Detect which cell encompasses the target text, then output its (X, Y) center coordinate. 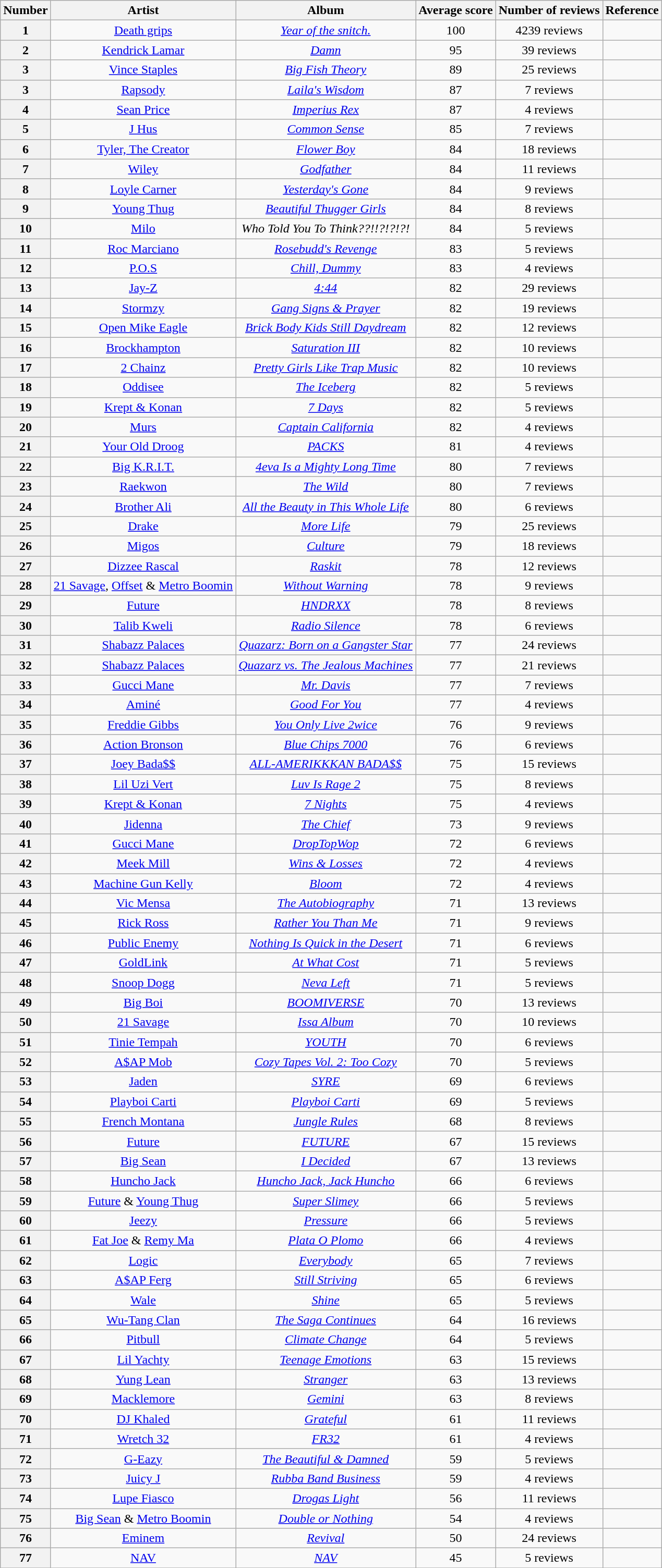
Juicy J (143, 1478)
12 (26, 268)
Jeezy (143, 1221)
I Decided (326, 1161)
Quazarz: Born on a Gangster Star (326, 645)
100 (456, 30)
4 (26, 109)
Imperius Rex (326, 109)
Super Slimey (326, 1200)
42 (26, 863)
Roc Marciano (143, 249)
52 (26, 1062)
Talib Kweli (143, 626)
Open Mike Eagle (143, 328)
20 (26, 427)
The Beautiful & Damned (326, 1459)
Average score (456, 10)
DJ Khaled (143, 1419)
Chill, Dummy (326, 268)
Cozy Tapes Vol. 2: Too Cozy (326, 1062)
A$AP Mob (143, 1062)
5 (26, 129)
Freddie Gibbs (143, 725)
7 Nights (326, 804)
16 reviews (549, 1320)
4eva Is a Mighty Long Time (326, 467)
Bloom (326, 884)
The Chief (326, 824)
39 reviews (549, 50)
21 Savage (143, 1022)
Milo (143, 228)
Jidenna (143, 824)
Vic Mensa (143, 903)
33 (26, 685)
Reference (632, 10)
Loyle Carner (143, 189)
Huncho Jack, Jack Huncho (326, 1181)
You Only Live 2wice (326, 725)
HNDRXX (326, 606)
Good For You (326, 705)
Neva Left (326, 983)
Rick Ross (143, 923)
PACKS (326, 447)
Wretch 32 (143, 1439)
Who Told You To Think??!!?!?!?! (326, 228)
J Hus (143, 129)
57 (26, 1161)
YOUTH (326, 1042)
Tinie Tempah (143, 1042)
Lupe Fiasco (143, 1498)
SYRE (326, 1082)
The Iceberg (326, 387)
30 (26, 626)
Wins & Losses (326, 863)
8 (26, 189)
4239 reviews (549, 30)
Double or Nothing (326, 1518)
GoldLink (143, 963)
14 (26, 308)
2 Chainz (143, 367)
Raskit (326, 566)
Murs (143, 427)
31 (26, 645)
1 (26, 30)
Nothing Is Quick in the Desert (326, 943)
Pretty Girls Like Trap Music (326, 367)
21 Savage, Offset & Metro Boomin (143, 586)
Laila's Wisdom (326, 90)
Your Old Droog (143, 447)
47 (26, 963)
29 reviews (549, 288)
Lil Uzi Vert (143, 784)
At What Cost (326, 963)
Gemini (326, 1399)
7 (26, 169)
Public Enemy (143, 943)
51 (26, 1042)
60 (26, 1221)
34 (26, 705)
Brick Body Kids Still Daydream (326, 328)
Rather You Than Me (326, 923)
43 (26, 884)
Big Boi (143, 1002)
89 (456, 70)
48 (26, 983)
29 (26, 606)
More Life (326, 526)
Wale (143, 1300)
Yung Lean (143, 1379)
Artist (143, 10)
Jay-Z (143, 288)
2 (26, 50)
Lil Yachty (143, 1359)
Brother Ali (143, 506)
Without Warning (326, 586)
Action Bronson (143, 744)
Raekwon (143, 486)
Yesterday's Gone (326, 189)
Jungle Rules (326, 1121)
Future & Young Thug (143, 1200)
Rubba Band Business (326, 1478)
4:44 (326, 288)
Wu-Tang Clan (143, 1320)
Brockhampton (143, 348)
18 (26, 387)
Teenage Emotions (326, 1359)
44 (26, 903)
Rosebudd's Revenge (326, 249)
95 (456, 50)
Macklemore (143, 1399)
Vince Staples (143, 70)
21 reviews (549, 665)
Luv Is Rage 2 (326, 784)
Fat Joe & Remy Ma (143, 1241)
Issa Album (326, 1022)
35 (26, 725)
Big Sean (143, 1161)
46 (26, 943)
Migos (143, 546)
Machine Gun Kelly (143, 884)
Beautiful Thugger Girls (326, 209)
Flower Boy (326, 149)
Stormzy (143, 308)
The Saga Continues (326, 1320)
A$AP Ferg (143, 1280)
53 (26, 1082)
Oddisee (143, 387)
Still Striving (326, 1280)
Album (326, 10)
Tyler, The Creator (143, 149)
Drake (143, 526)
39 (26, 804)
81 (456, 447)
Plata O Plomo (326, 1241)
Meek Mill (143, 863)
Radio Silence (326, 626)
Revival (326, 1538)
Quazarz vs. The Jealous Machines (326, 665)
Eminem (143, 1538)
Jaden (143, 1082)
G-Eazy (143, 1459)
23 (26, 486)
Shine (326, 1300)
All the Beauty in This Whole Life (326, 506)
13 (26, 288)
Year of the snitch. (326, 30)
Huncho Jack (143, 1181)
FR32 (326, 1439)
26 (26, 546)
Grateful (326, 1419)
40 (26, 824)
ALL-AMERIKKKAN BADA$$ (326, 764)
6 (26, 149)
Wiley (143, 169)
Number (26, 10)
Big K.R.I.T. (143, 467)
The Autobiography (326, 903)
Godfather (326, 169)
Everybody (326, 1260)
11 (26, 249)
17 (26, 367)
19 (26, 407)
Number of reviews (549, 10)
41 (26, 843)
P.O.S (143, 268)
24 (26, 506)
37 (26, 764)
32 (26, 665)
Blue Chips 7000 (326, 744)
Death grips (143, 30)
Snoop Dogg (143, 983)
Pitbull (143, 1340)
Drogas Light (326, 1498)
Pressure (326, 1221)
22 (26, 467)
Big Fish Theory (326, 70)
Mr. Davis (326, 685)
Kendrick Lamar (143, 50)
FUTURE (326, 1141)
55 (26, 1121)
Young Thug (143, 209)
BOOMIVERSE (326, 1002)
Gang Signs & Prayer (326, 308)
Logic (143, 1260)
27 (26, 566)
The Wild (326, 486)
74 (26, 1498)
36 (26, 744)
Captain California (326, 427)
19 reviews (549, 308)
10 (26, 228)
58 (26, 1181)
Climate Change (326, 1340)
Rapsody (143, 90)
Saturation III (326, 348)
38 (26, 784)
7 Days (326, 407)
Dizzee Rascal (143, 566)
Big Sean & Metro Boomin (143, 1518)
Joey Bada$$ (143, 764)
Culture (326, 546)
15 (26, 328)
Damn (326, 50)
DropTopWop (326, 843)
28 (26, 586)
Stranger (326, 1379)
16 (26, 348)
French Montana (143, 1121)
Common Sense (326, 129)
62 (26, 1260)
85 (456, 129)
Aminé (143, 705)
9 (26, 209)
21 (26, 447)
Sean Price (143, 109)
49 (26, 1002)
25 (26, 526)
